Capture the cell that displays the provided text and extract its (x, y) central coordinate. 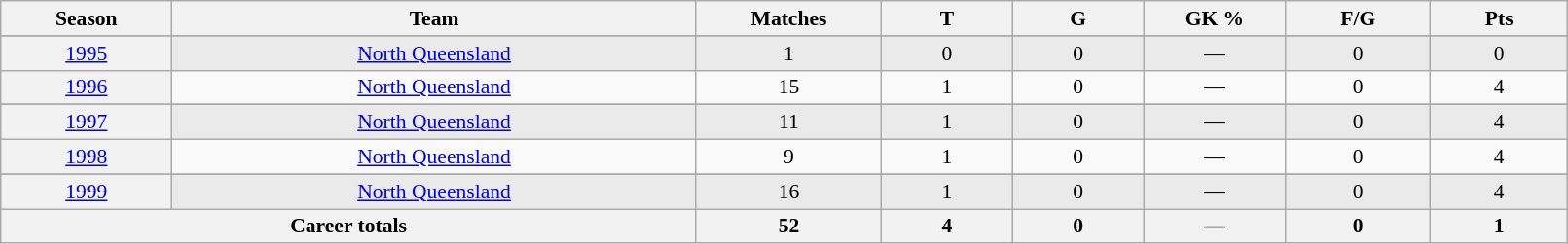
T (948, 18)
GK % (1215, 18)
Matches (788, 18)
Career totals (348, 227)
1996 (87, 87)
1998 (87, 157)
Season (87, 18)
9 (788, 157)
G (1078, 18)
1997 (87, 122)
F/G (1358, 18)
16 (788, 192)
1995 (87, 53)
52 (788, 227)
Pts (1499, 18)
Team (434, 18)
15 (788, 87)
11 (788, 122)
1999 (87, 192)
